Return (X, Y) of the center of cell containing provided text 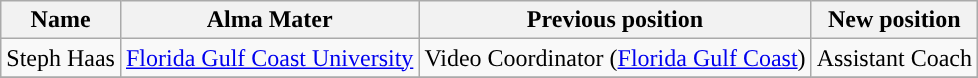
Florida Gulf Coast University (269, 58)
Alma Mater (269, 20)
Video Coordinator (Florida Gulf Coast) (615, 58)
Name (61, 20)
Previous position (615, 20)
Assistant Coach (894, 58)
New position (894, 20)
Steph Haas (61, 58)
